Capture the cell that displays the provided text and extract its (x, y) central coordinate. 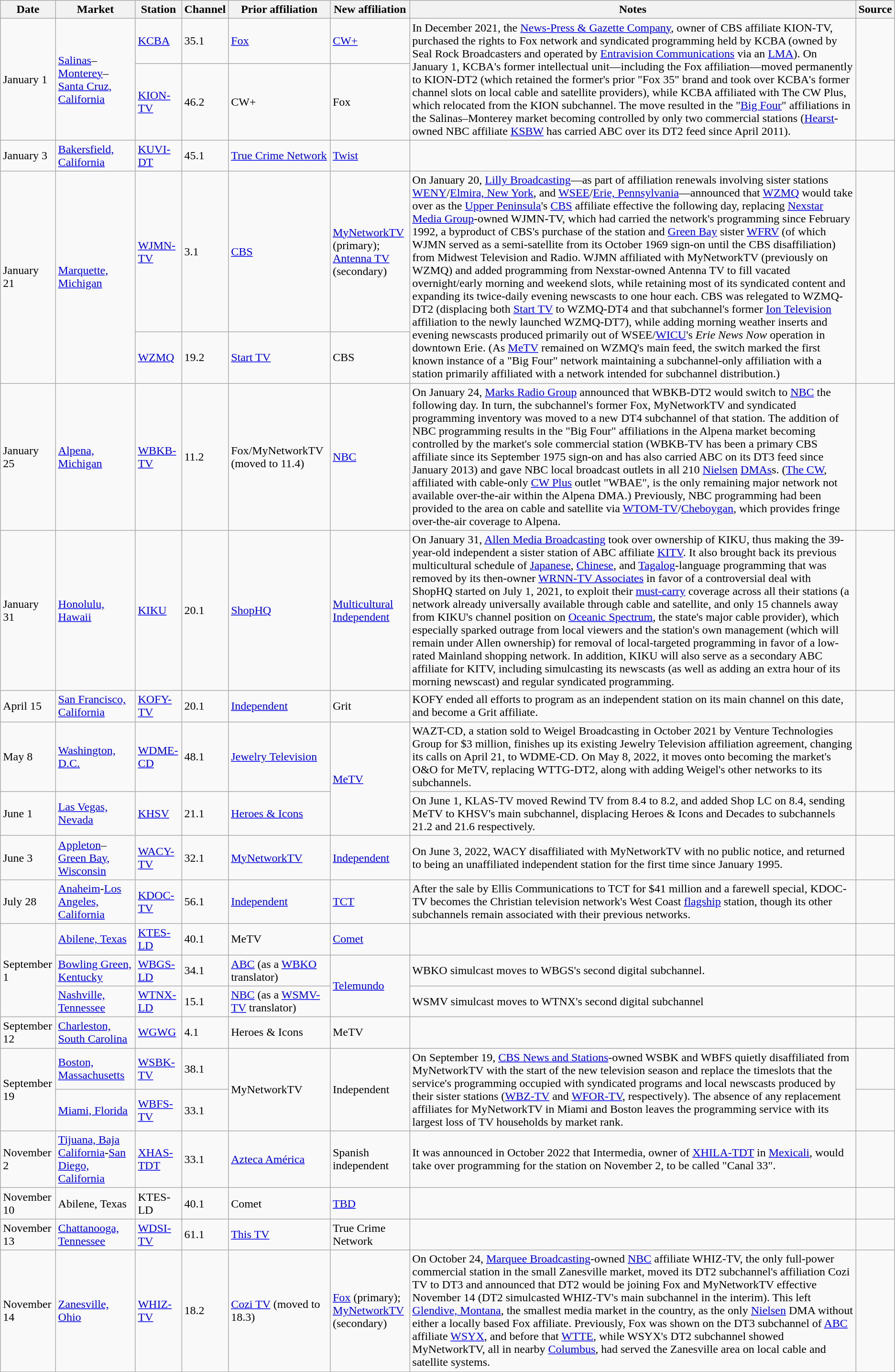
11.2 (205, 457)
WJMN-TV (159, 252)
45.1 (205, 156)
Bakersfield, California (96, 156)
September 1 (28, 970)
WGWG (159, 1033)
September 12 (28, 1033)
TBD (370, 1203)
WHIZ-TV (159, 1311)
January 1 (28, 79)
Fox/MyNetworkTV (moved to 11.4) (279, 457)
NBC (370, 457)
35.1 (205, 41)
Anaheim-Los Angeles, California (96, 901)
ShopHQ (279, 610)
May 8 (28, 757)
15.1 (205, 1001)
Washington, D.C. (96, 757)
June 3 (28, 857)
34.1 (205, 970)
Honolulu, Hawaii (96, 610)
Bowling Green, Kentucky (96, 970)
Station (159, 10)
WZMQ (159, 358)
Twist (370, 156)
Spanish independent (370, 1159)
April 15 (28, 706)
June 1 (28, 813)
Jewelry Television (279, 757)
3.1 (205, 252)
Notes (633, 10)
Miami, Florida (96, 1110)
21.1 (205, 813)
WBGS-LD (159, 970)
January 21 (28, 277)
November 13 (28, 1235)
New affiliation (370, 10)
Salinas–Monterey–Santa Cruz, California (96, 79)
18.2 (205, 1311)
WBKO simulcast moves to WBGS's second digital subchannel. (633, 970)
TCT (370, 901)
Multicultural Independent (370, 610)
WDSI-TV (159, 1235)
46.2 (205, 102)
Marquette, Michigan (96, 277)
WBFS-TV (159, 1110)
Alpena, Michigan (96, 457)
November 14 (28, 1311)
KIKU (159, 610)
WACY-TV (159, 857)
This TV (279, 1235)
San Francisco, California (96, 706)
Zanesville, Ohio (96, 1311)
Fox (primary);MyNetworkTV (secondary) (370, 1311)
Azteca América (279, 1159)
KION-TV (159, 102)
Chattanooga, Tennessee (96, 1235)
Nashville, Tennessee (96, 1001)
NBC (as a WSMV-TV translator) (279, 1001)
ABC (as a WBKO translator) (279, 970)
4.1 (205, 1033)
38.1 (205, 1069)
Prior affiliation (279, 10)
19.2 (205, 358)
January 3 (28, 156)
61.1 (205, 1235)
MyNetworkTV (primary);Antenna TV (secondary) (370, 252)
KOFY-TV (159, 706)
Source (875, 10)
Boston, Massachusetts (96, 1069)
WTNX-LD (159, 1001)
32.1 (205, 857)
Market (96, 10)
July 28 (28, 901)
WSBK-TV (159, 1069)
January 31 (28, 610)
WDME-CD (159, 757)
XHAS-TDT (159, 1159)
November 2 (28, 1159)
Start TV (279, 358)
Date (28, 10)
WBKB-TV (159, 457)
Tijuana, Baja California-San Diego, California (96, 1159)
Channel (205, 10)
September 19 (28, 1089)
KCBA (159, 41)
January 25 (28, 457)
56.1 (205, 901)
KUVI-DT (159, 156)
Grit (370, 706)
48.1 (205, 757)
Las Vegas, Nevada (96, 813)
Telemundo (370, 986)
KDOC-TV (159, 901)
Cozi TV (moved to 18.3) (279, 1311)
WSMV simulcast moves to WTNX's second digital subchannel (633, 1001)
Appleton–Green Bay, Wisconsin (96, 857)
KHSV (159, 813)
November 10 (28, 1203)
KOFY ended all efforts to program as an independent station on its main channel on this date, and become a Grit affiliate. (633, 706)
Charleston, South Carolina (96, 1033)
